Scan for the cell matching the given text and deliver its [x, y] coordinate at center. 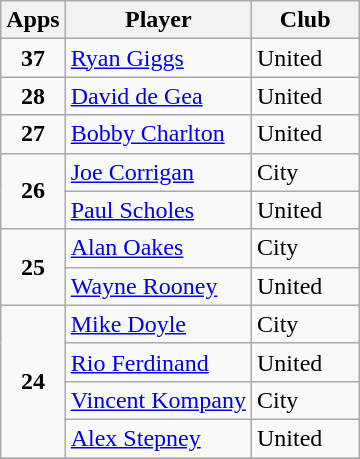
27 [33, 134]
David de Gea [158, 96]
26 [33, 191]
Alan Oakes [158, 248]
24 [33, 381]
Wayne Rooney [158, 286]
37 [33, 58]
25 [33, 267]
Player [158, 20]
Mike Doyle [158, 324]
Apps [33, 20]
Vincent Kompany [158, 400]
Bobby Charlton [158, 134]
Paul Scholes [158, 210]
Joe Corrigan [158, 172]
Club [304, 20]
28 [33, 96]
Alex Stepney [158, 438]
Ryan Giggs [158, 58]
Rio Ferdinand [158, 362]
